Extract the (X, Y) coordinate from the center of the cell holding the provided text.  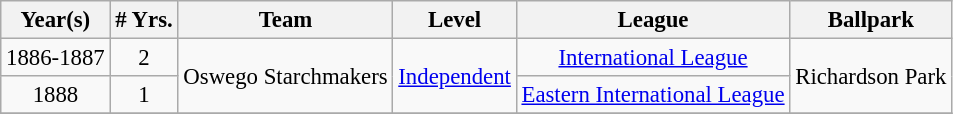
# Yrs. (144, 20)
League (653, 20)
International League (653, 58)
Richardson Park (871, 76)
Oswego Starchmakers (286, 76)
Team (286, 20)
1888 (56, 95)
Ballpark (871, 20)
Independent (454, 76)
1886-1887 (56, 58)
Year(s) (56, 20)
Eastern International League (653, 95)
2 (144, 58)
1 (144, 95)
Level (454, 20)
